Provide the (X, Y) coordinate of the cell's center where the given text is located.  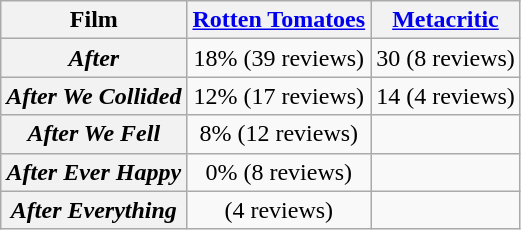
After Everything (94, 210)
8% (12 reviews) (279, 134)
After We Fell (94, 134)
18% (39 reviews) (279, 58)
After We Collided (94, 96)
(4 reviews) (279, 210)
After Ever Happy (94, 172)
Rotten Tomatoes (279, 20)
0% (8 reviews) (279, 172)
Film (94, 20)
30 (8 reviews) (446, 58)
12% (17 reviews) (279, 96)
Metacritic (446, 20)
14 (4 reviews) (446, 96)
After (94, 58)
